Provide the [X, Y] coordinate of the cell's center where the given text is located.  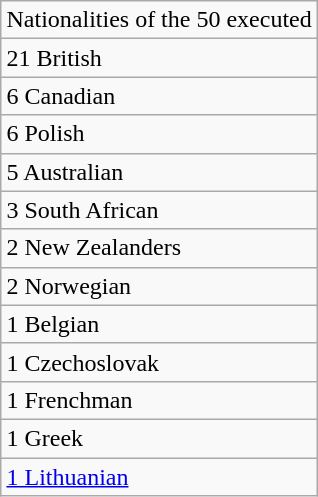
1 Belgian [159, 324]
1 Greek [159, 438]
1 Czechoslovak [159, 362]
6 Polish [159, 134]
2 Norwegian [159, 286]
6 Canadian [159, 96]
Nationalities of the 50 executed [159, 20]
1 Lithuanian [159, 477]
3 South African [159, 210]
21 British [159, 58]
2 New Zealanders [159, 248]
1 Frenchman [159, 400]
5 Australian [159, 172]
